Locate the cell with the specified text and output its [x, y] center coordinate. 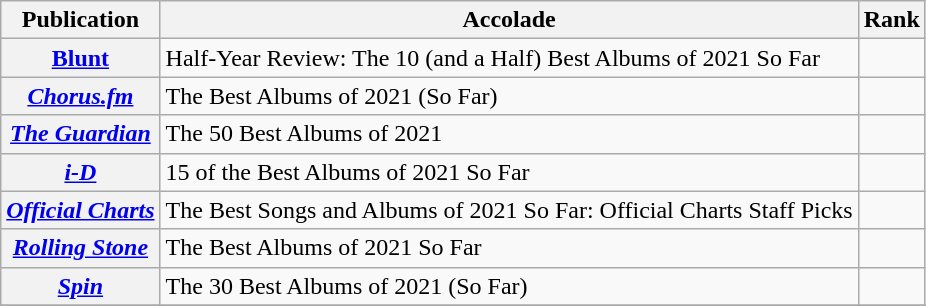
The 30 Best Albums of 2021 (So Far) [509, 286]
15 of the Best Albums of 2021 So Far [509, 172]
Blunt [80, 58]
The Best Albums of 2021 So Far [509, 248]
Rank [892, 20]
Accolade [509, 20]
Rolling Stone [80, 248]
Publication [80, 20]
The Best Albums of 2021 (So Far) [509, 96]
Official Charts [80, 210]
The Guardian [80, 134]
The 50 Best Albums of 2021 [509, 134]
i-D [80, 172]
The Best Songs and Albums of 2021 So Far: Official Charts Staff Picks [509, 210]
Spin [80, 286]
Half-Year Review: The 10 (and a Half) Best Albums of 2021 So Far [509, 58]
Chorus.fm [80, 96]
